Detect which cell encompasses the target text, then output its (x, y) center coordinate. 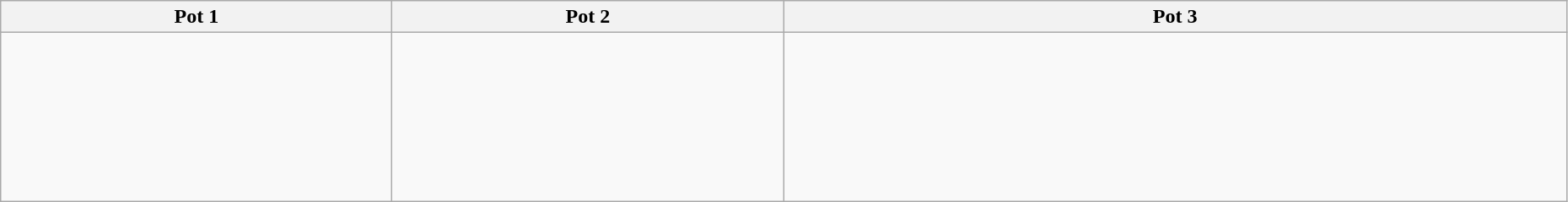
Pot 3 (1175, 17)
Pot 2 (588, 17)
Pot 1 (197, 17)
